Locate the cell with the specified text and output its (x, y) center coordinate. 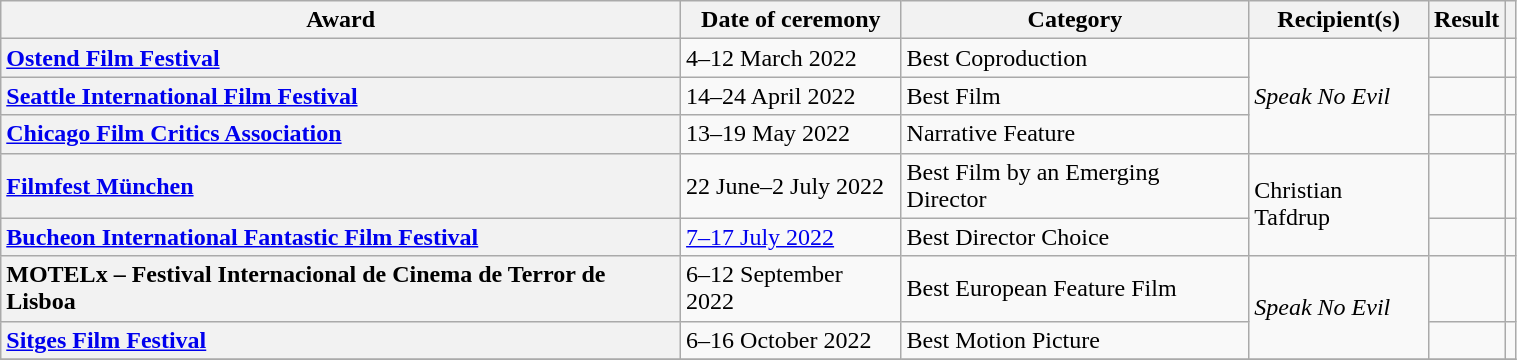
Best Film (1075, 96)
Ostend Film Festival (341, 58)
Narrative Feature (1075, 134)
Filmfest München (341, 186)
Sitges Film Festival (341, 340)
Result (1466, 20)
7–17 July 2022 (792, 237)
13–19 May 2022 (792, 134)
Seattle International Film Festival (341, 96)
22 June–2 July 2022 (792, 186)
Date of ceremony (792, 20)
6–16 October 2022 (792, 340)
Bucheon International Fantastic Film Festival (341, 237)
Best Coproduction (1075, 58)
14–24 April 2022 (792, 96)
MOTELx – Festival Internacional de Cinema de Terror de Lisboa (341, 288)
4–12 March 2022 (792, 58)
Award (341, 20)
Recipient(s) (1339, 20)
Christian Tafdrup (1339, 204)
Best Film by an Emerging Director (1075, 186)
Category (1075, 20)
Chicago Film Critics Association (341, 134)
Best European Feature Film (1075, 288)
Best Motion Picture (1075, 340)
6–12 September 2022 (792, 288)
Best Director Choice (1075, 237)
